Scan for the cell matching the given text and deliver its [X, Y] coordinate at center. 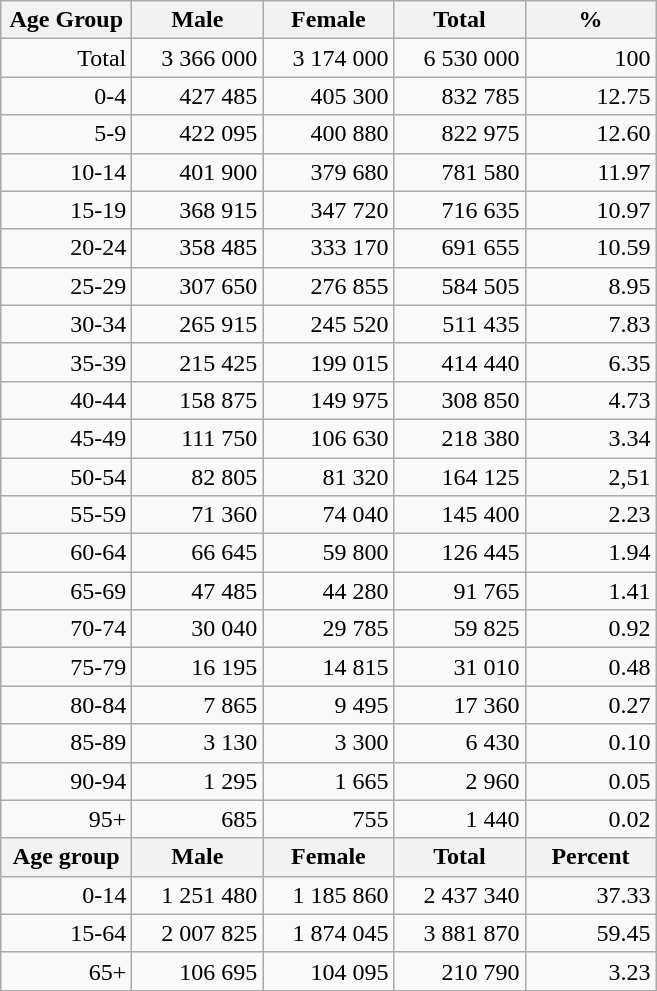
414 440 [460, 362]
10.59 [590, 248]
358 485 [198, 248]
70-74 [66, 629]
1 185 860 [328, 895]
1 440 [460, 819]
6 530 000 [460, 58]
149 975 [328, 400]
755 [328, 819]
3 174 000 [328, 58]
37.33 [590, 895]
0-4 [66, 96]
2 960 [460, 781]
44 280 [328, 591]
5-9 [66, 134]
90-94 [66, 781]
111 750 [198, 438]
218 380 [460, 438]
59 800 [328, 553]
1 665 [328, 781]
3 366 000 [198, 58]
276 855 [328, 286]
215 425 [198, 362]
0.92 [590, 629]
100 [590, 58]
347 720 [328, 210]
59.45 [590, 933]
265 915 [198, 324]
0.10 [590, 743]
95+ [66, 819]
10-14 [66, 172]
7.83 [590, 324]
3.34 [590, 438]
17 360 [460, 705]
20-24 [66, 248]
81 320 [328, 477]
50-54 [66, 477]
2 007 825 [198, 933]
12.60 [590, 134]
164 125 [460, 477]
3 881 870 [460, 933]
4.73 [590, 400]
2 437 340 [460, 895]
15-64 [66, 933]
80-84 [66, 705]
14 815 [328, 667]
7 865 [198, 705]
1.41 [590, 591]
106 630 [328, 438]
405 300 [328, 96]
75-79 [66, 667]
210 790 [460, 971]
Percent [590, 857]
Age Group [66, 20]
106 695 [198, 971]
71 360 [198, 515]
126 445 [460, 553]
0.27 [590, 705]
11.97 [590, 172]
45-49 [66, 438]
8.95 [590, 286]
6.35 [590, 362]
333 170 [328, 248]
31 010 [460, 667]
822 975 [460, 134]
2.23 [590, 515]
55-59 [66, 515]
40-44 [66, 400]
781 580 [460, 172]
29 785 [328, 629]
379 680 [328, 172]
35-39 [66, 362]
245 520 [328, 324]
0.48 [590, 667]
30 040 [198, 629]
685 [198, 819]
0-14 [66, 895]
60-64 [66, 553]
65-69 [66, 591]
16 195 [198, 667]
1.94 [590, 553]
104 095 [328, 971]
30-34 [66, 324]
427 485 [198, 96]
422 095 [198, 134]
3.23 [590, 971]
65+ [66, 971]
66 645 [198, 553]
511 435 [460, 324]
12.75 [590, 96]
308 850 [460, 400]
% [590, 20]
47 485 [198, 591]
199 015 [328, 362]
Age group [66, 857]
1 874 045 [328, 933]
0.02 [590, 819]
6 430 [460, 743]
2,51 [590, 477]
832 785 [460, 96]
25-29 [66, 286]
1 251 480 [198, 895]
85-89 [66, 743]
74 040 [328, 515]
3 300 [328, 743]
1 295 [198, 781]
3 130 [198, 743]
400 880 [328, 134]
307 650 [198, 286]
82 805 [198, 477]
59 825 [460, 629]
15-19 [66, 210]
691 655 [460, 248]
9 495 [328, 705]
0.05 [590, 781]
584 505 [460, 286]
716 635 [460, 210]
145 400 [460, 515]
368 915 [198, 210]
91 765 [460, 591]
10.97 [590, 210]
158 875 [198, 400]
401 900 [198, 172]
